Return [x, y] of the center of cell containing provided text 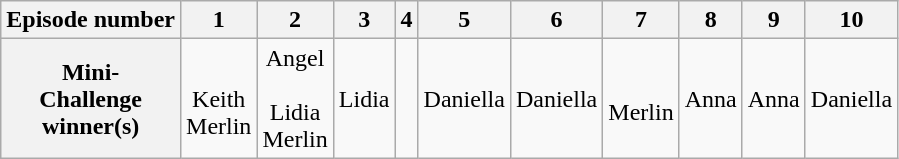
7 [641, 20]
AngelLidiaMerlin [295, 98]
Lidia [364, 98]
6 [556, 20]
8 [710, 20]
3 [364, 20]
9 [774, 20]
KeithMerlin [219, 98]
Mini-Challengewinner(s) [91, 98]
1 [219, 20]
Episode number [91, 20]
4 [406, 20]
5 [464, 20]
Merlin [641, 98]
10 [851, 20]
2 [295, 20]
